Search for the cell housing the specified text and yield its [x, y] center coordinate. 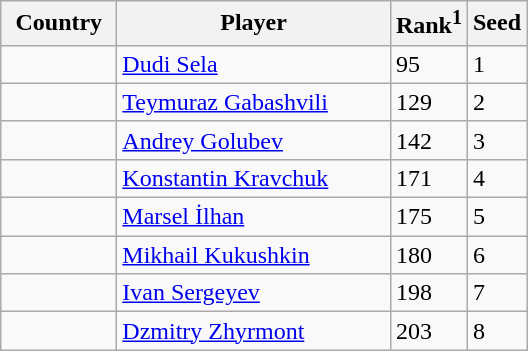
Ivan Sergeyev [254, 293]
Dzmitry Zhyrmont [254, 331]
95 [428, 64]
Teymuraz Gabashvili [254, 102]
2 [496, 102]
Konstantin Kravchuk [254, 178]
Rank1 [428, 24]
5 [496, 217]
Dudi Sela [254, 64]
180 [428, 255]
Player [254, 24]
8 [496, 331]
1 [496, 64]
6 [496, 255]
Country [59, 24]
175 [428, 217]
7 [496, 293]
4 [496, 178]
203 [428, 331]
Andrey Golubev [254, 140]
142 [428, 140]
171 [428, 178]
129 [428, 102]
Mikhail Kukushkin [254, 255]
3 [496, 140]
Marsel İlhan [254, 217]
Seed [496, 24]
198 [428, 293]
